Return the [X, Y] coordinate for the center point of the cell that contains the specified text.  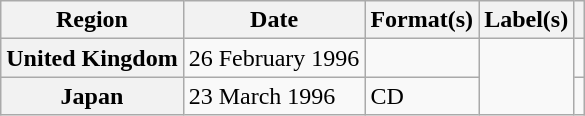
CD [422, 96]
Region [92, 20]
Format(s) [422, 20]
Date [274, 20]
23 March 1996 [274, 96]
26 February 1996 [274, 58]
United Kingdom [92, 58]
Label(s) [526, 20]
Japan [92, 96]
